Identify which cell holds the provided text, then report its (X, Y) central coordinate. 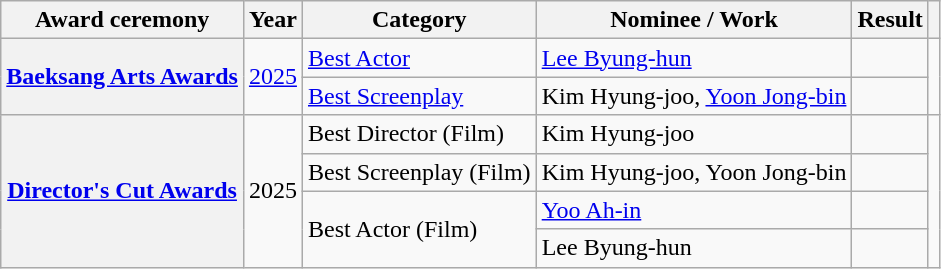
Year (272, 20)
Nominee / Work (694, 20)
Baeksang Arts Awards (122, 77)
Best Actor (Film) (419, 229)
Best Screenplay (419, 96)
Award ceremony (122, 20)
Best Director (Film) (419, 134)
Category (419, 20)
Yoo Ah-in (694, 210)
Result (890, 20)
Director's Cut Awards (122, 191)
Best Screenplay (Film) (419, 172)
Kim Hyung-joo (694, 134)
Best Actor (419, 58)
